Identify which cell holds the provided text, then report its (X, Y) central coordinate. 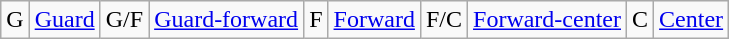
G/F (124, 20)
Forward (374, 20)
Guard-forward (226, 20)
Guard (64, 20)
Center (692, 20)
F (316, 20)
G (15, 20)
C (640, 20)
F/C (444, 20)
Forward-center (548, 20)
